Output the [X, Y] coordinate of the center of the cell containing the given text.  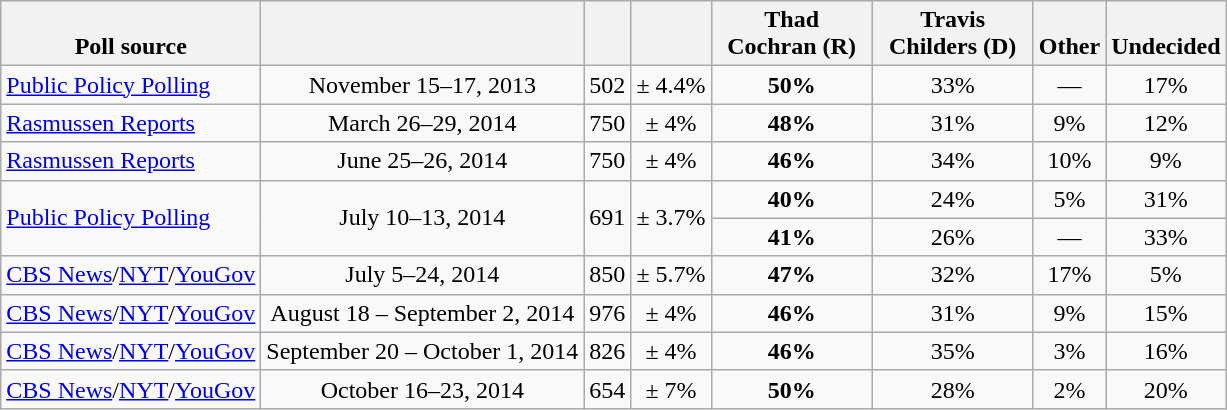
Poll source [131, 34]
26% [952, 237]
826 [608, 351]
Undecided [1166, 34]
2% [1069, 389]
TravisChilders (D) [952, 34]
20% [1166, 389]
15% [1166, 313]
Other [1069, 34]
47% [792, 275]
28% [952, 389]
3% [1069, 351]
41% [792, 237]
ThadCochran (R) [792, 34]
976 [608, 313]
June 25–26, 2014 [422, 161]
July 10–13, 2014 [422, 218]
± 3.7% [671, 218]
August 18 – September 2, 2014 [422, 313]
10% [1069, 161]
40% [792, 199]
34% [952, 161]
691 [608, 218]
March 26–29, 2014 [422, 123]
12% [1166, 123]
502 [608, 85]
± 5.7% [671, 275]
16% [1166, 351]
24% [952, 199]
35% [952, 351]
July 5–24, 2014 [422, 275]
October 16–23, 2014 [422, 389]
654 [608, 389]
September 20 – October 1, 2014 [422, 351]
850 [608, 275]
32% [952, 275]
± 7% [671, 389]
± 4.4% [671, 85]
November 15–17, 2013 [422, 85]
48% [792, 123]
